Determine the (X, Y) coordinate at the center of the cell enclosing the given text.  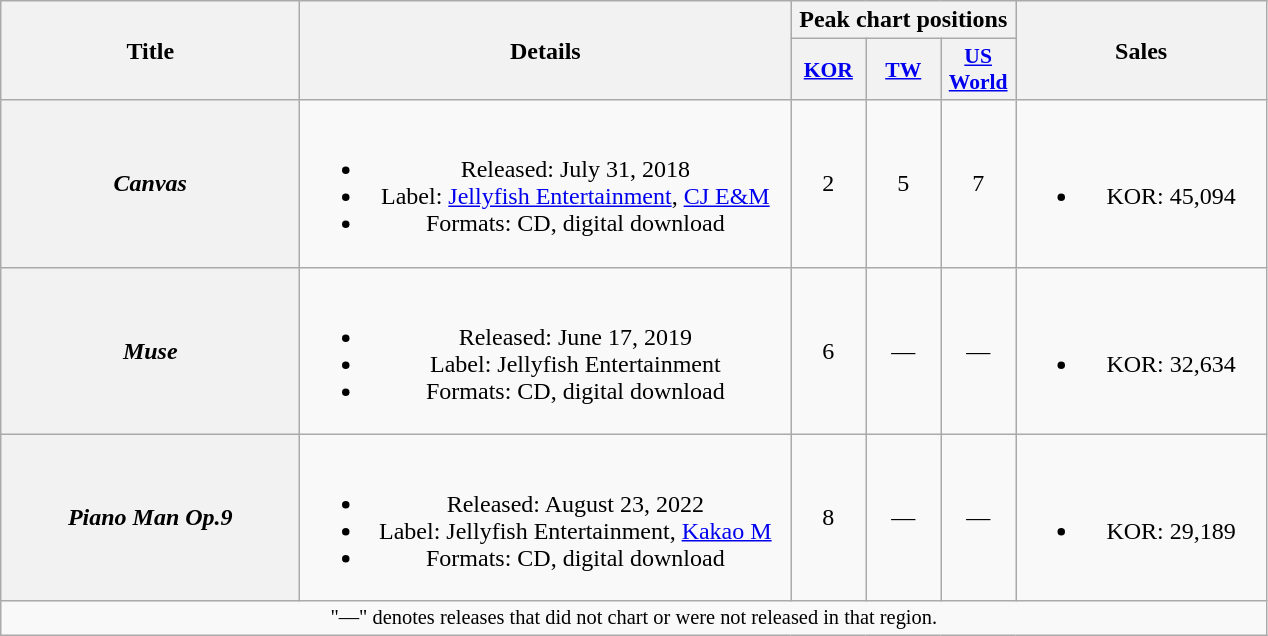
7 (978, 184)
Peak chart positions (904, 20)
"—" denotes releases that did not chart or were not released in that region. (634, 618)
Title (150, 50)
KOR: 45,094 (1142, 184)
KOR: 32,634 (1142, 350)
TW (904, 70)
US World (978, 70)
Muse (150, 350)
Released: August 23, 2022Label: Jellyfish Entertainment, Kakao MFormats: CD, digital download (546, 518)
Piano Man Op.9 (150, 518)
6 (828, 350)
8 (828, 518)
Released: June 17, 2019Label: Jellyfish EntertainmentFormats: CD, digital download (546, 350)
Canvas (150, 184)
Sales (1142, 50)
KOR: 29,189 (1142, 518)
KOR (828, 70)
Released: July 31, 2018Label: Jellyfish Entertainment, CJ E&MFormats: CD, digital download (546, 184)
2 (828, 184)
Details (546, 50)
5 (904, 184)
